Output the (X, Y) coordinate of the center of the cell containing the given text.  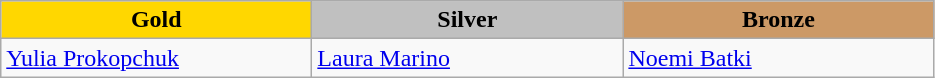
Bronze (778, 20)
Gold (156, 20)
Noemi Batki (778, 58)
Yulia Prokopchuk (156, 58)
Laura Marino (468, 58)
Silver (468, 20)
